Scan for the cell matching the given text and deliver its [x, y] coordinate at center. 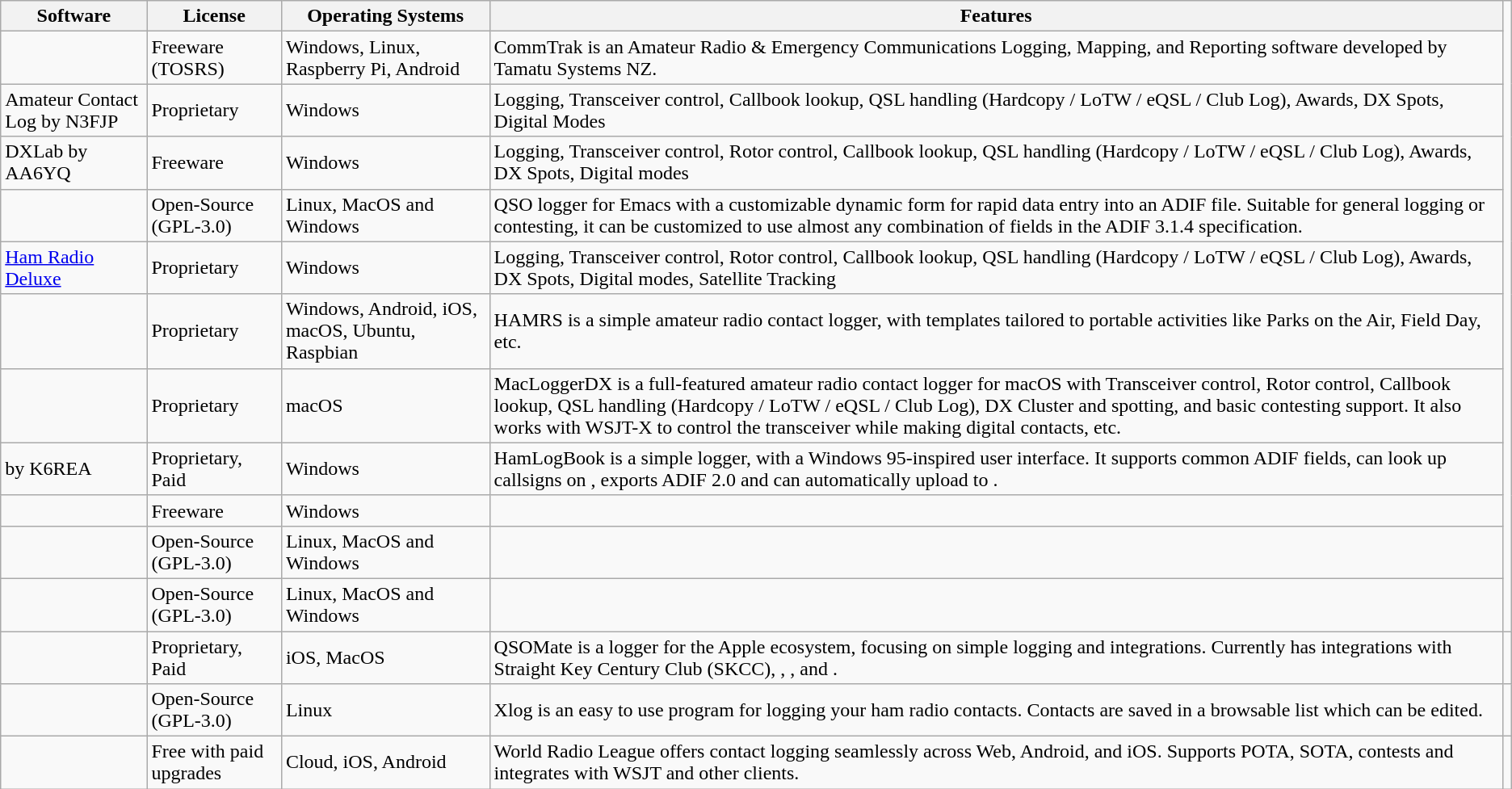
Operating Systems [385, 16]
iOS, MacOS [385, 657]
Linux [385, 711]
by K6REA [74, 468]
Features [996, 16]
DXLab by AA6YQ [74, 163]
Free with paid upgrades [214, 762]
Ham Radio Deluxe [74, 268]
HAMRS is a simple amateur radio contact logger, with templates tailored to portable activities like Parks on the Air, Field Day, etc. [996, 331]
Windows, Linux, Raspberry Pi, Android [385, 58]
Xlog is an easy to use program for logging your ham radio contacts. Contacts are saved in a browsable list which can be edited. [996, 711]
Windows, Android, iOS, macOS, Ubuntu, Raspbian [385, 331]
Cloud, iOS, Android [385, 762]
Logging, Transceiver control, Callbook lookup, QSL handling (Hardcopy / LoTW / eQSL / Club Log), Awards, DX Spots, Digital Modes [996, 110]
Amateur Contact Log by N3FJP [74, 110]
macOS [385, 405]
Logging, Transceiver control, Rotor control, Callbook lookup, QSL handling (Hardcopy / LoTW / eQSL / Club Log), Awards, DX Spots, Digital modes [996, 163]
Software [74, 16]
License [214, 16]
Freeware (TOSRS) [214, 58]
CommTrak is an Amateur Radio & Emergency Communications Logging, Mapping, and Reporting software developed by Tamatu Systems NZ. [996, 58]
